Determine the (X, Y) coordinate at the center of the cell enclosing the given text.  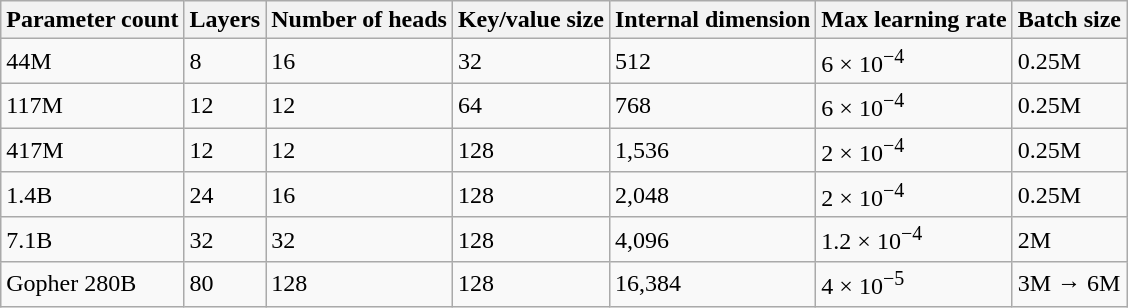
Layers (225, 20)
417M (92, 150)
Key/value size (530, 20)
1.4B (92, 194)
24 (225, 194)
1.2 × 10−4 (914, 240)
Batch size (1069, 20)
4,096 (712, 240)
3M → 6M (1069, 284)
Internal dimension (712, 20)
8 (225, 62)
768 (712, 106)
4 × 10−5 (914, 284)
Max learning rate (914, 20)
117M (92, 106)
Number of heads (360, 20)
80 (225, 284)
Gopher 280B (92, 284)
2,048 (712, 194)
7.1B (92, 240)
44M (92, 62)
64 (530, 106)
Parameter count (92, 20)
2M (1069, 240)
512 (712, 62)
1,536 (712, 150)
16,384 (712, 284)
